Scan for the cell matching the given text and deliver its (x, y) coordinate at center. 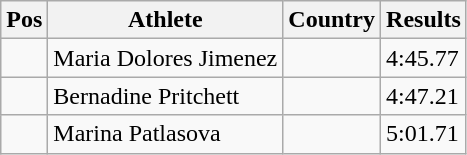
Athlete (166, 20)
5:01.71 (424, 134)
4:45.77 (424, 58)
Country (332, 20)
4:47.21 (424, 96)
Maria Dolores Jimenez (166, 58)
Pos (24, 20)
Results (424, 20)
Bernadine Pritchett (166, 96)
Marina Patlasova (166, 134)
